Locate the cell with the specified text and output its [x, y] center coordinate. 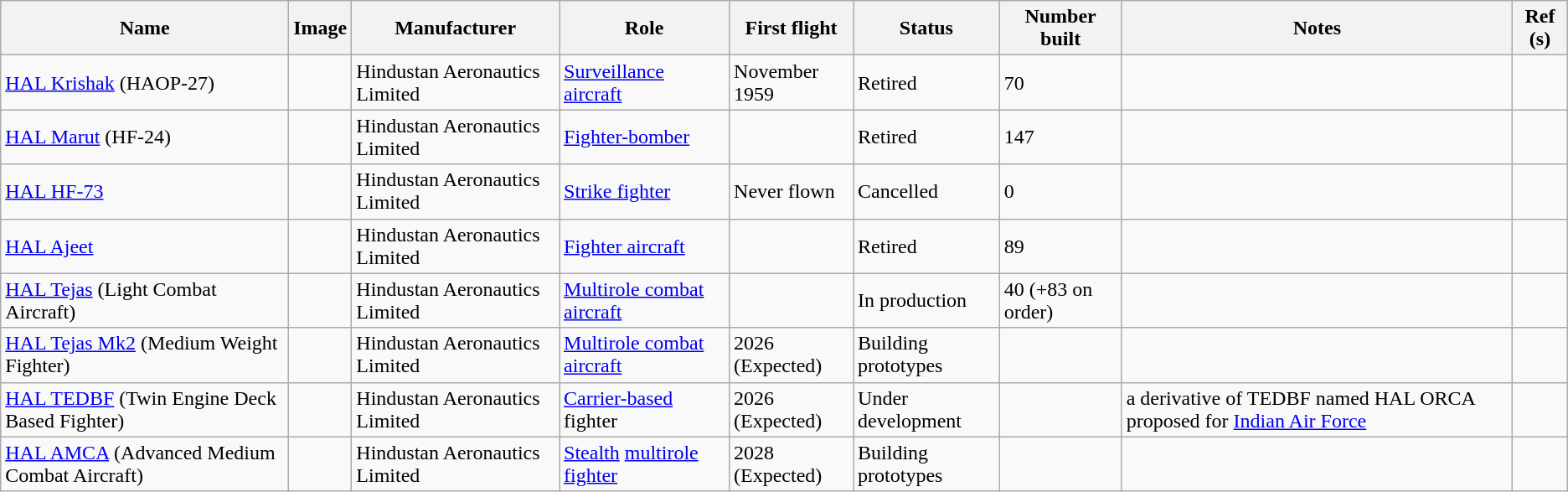
Carrier-based fighter [645, 409]
Stealth multirole fighter [645, 464]
HAL Tejas Mk2 (Medium Weight Fighter) [145, 355]
HAL HF-73 [145, 191]
Number built [1060, 28]
0 [1060, 191]
HAL Krishak (HAOP-27) [145, 82]
In production [926, 300]
2028 (Expected) [792, 464]
Status [926, 28]
Image [320, 28]
HAL Tejas (Light Combat Aircraft) [145, 300]
147 [1060, 137]
70 [1060, 82]
November 1959 [792, 82]
Role [645, 28]
HAL Marut (HF-24) [145, 137]
Manufacturer [456, 28]
Surveillance aircraft [645, 82]
89 [1060, 246]
First flight [792, 28]
Notes [1317, 28]
Ref (s) [1540, 28]
a derivative of TEDBF named HAL ORCA proposed for Indian Air Force [1317, 409]
Never flown [792, 191]
HAL TEDBF (Twin Engine Deck Based Fighter) [145, 409]
Strike fighter [645, 191]
Fighter-bomber [645, 137]
Fighter aircraft [645, 246]
Cancelled [926, 191]
40 (+83 on order) [1060, 300]
Name [145, 28]
HAL Ajeet [145, 246]
HAL AMCA (Advanced Medium Combat Aircraft) [145, 464]
Under development [926, 409]
